Output the (X, Y) coordinate of the center of the cell containing the given text.  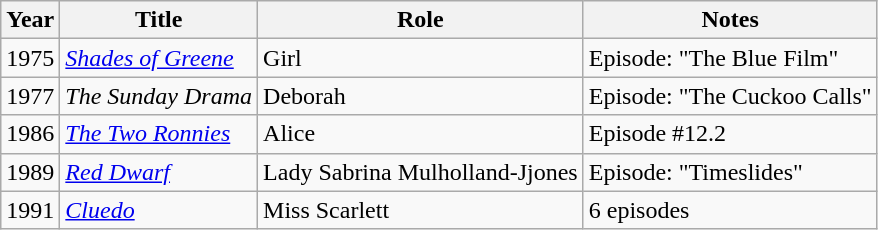
Cluedo (159, 210)
The Two Ronnies (159, 134)
Year (30, 20)
Episode #12.2 (730, 134)
Role (421, 20)
1975 (30, 58)
The Sunday Drama (159, 96)
Episode: "The Cuckoo Calls" (730, 96)
Red Dwarf (159, 172)
Girl (421, 58)
Notes (730, 20)
1977 (30, 96)
Lady Sabrina Mulholland-Jjones (421, 172)
1989 (30, 172)
6 episodes (730, 210)
Episode: "Timeslides" (730, 172)
1991 (30, 210)
Shades of Greene (159, 58)
Episode: "The Blue Film" (730, 58)
Deborah (421, 96)
Alice (421, 134)
1986 (30, 134)
Title (159, 20)
Miss Scarlett (421, 210)
